Identify which cell holds the provided text, then report its [X, Y] central coordinate. 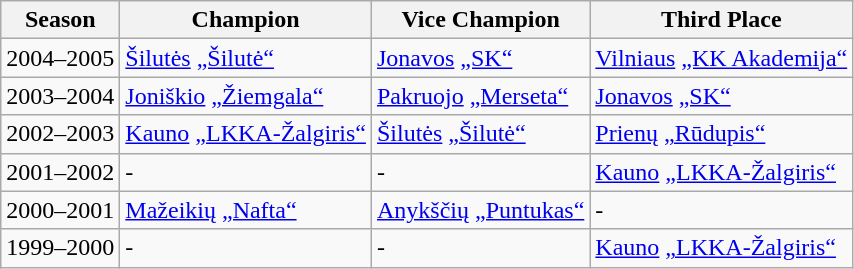
Pakruojo „Merseta“ [480, 96]
Anykščių „Puntukas“ [480, 210]
2004–2005 [60, 58]
Season [60, 20]
Joniškio „Žiemgala“ [246, 96]
Vice Champion [480, 20]
2000–2001 [60, 210]
2001–2002 [60, 172]
1999–2000 [60, 248]
Vilniaus „KK Akademija“ [722, 58]
Champion [246, 20]
2003–2004 [60, 96]
Mažeikių „Nafta“ [246, 210]
Prienų „Rūdupis“ [722, 134]
Third Place [722, 20]
2002–2003 [60, 134]
